Return the (x, y) coordinate for the center point of the cell that contains the specified text.  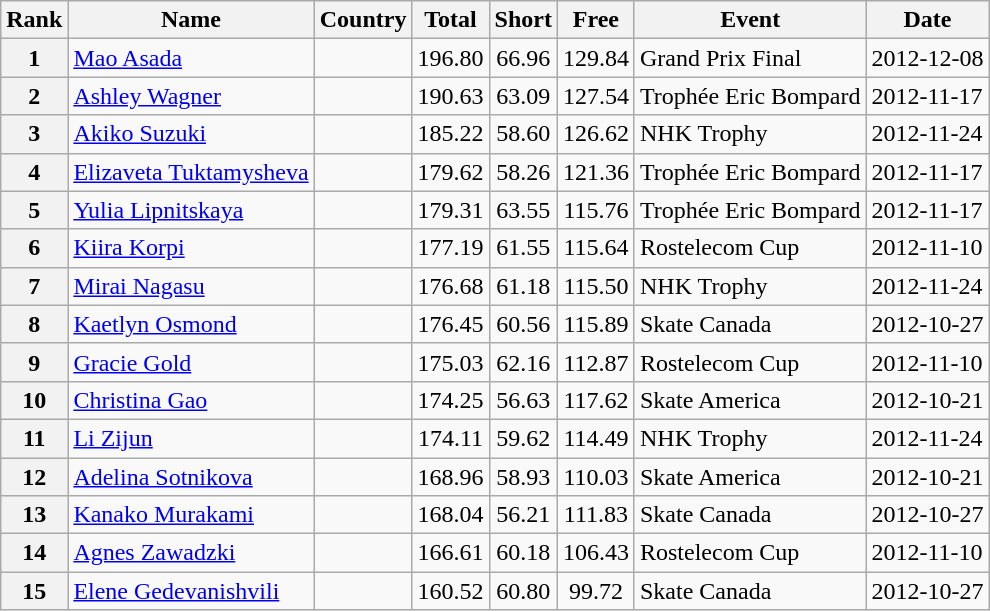
5 (34, 210)
6 (34, 248)
Kiira Korpi (191, 248)
115.76 (596, 210)
111.83 (596, 515)
58.93 (523, 477)
Short (523, 20)
59.62 (523, 438)
Mao Asada (191, 58)
4 (34, 172)
129.84 (596, 58)
Grand Prix Final (750, 58)
126.62 (596, 134)
60.80 (523, 591)
61.18 (523, 286)
Mirai Nagasu (191, 286)
112.87 (596, 362)
160.52 (450, 591)
Date (928, 20)
121.36 (596, 172)
115.89 (596, 324)
110.03 (596, 477)
63.09 (523, 96)
190.63 (450, 96)
179.62 (450, 172)
196.80 (450, 58)
168.96 (450, 477)
7 (34, 286)
Event (750, 20)
61.55 (523, 248)
115.64 (596, 248)
Adelina Sotnikova (191, 477)
Rank (34, 20)
Name (191, 20)
63.55 (523, 210)
185.22 (450, 134)
168.04 (450, 515)
Agnes Zawadzki (191, 553)
115.50 (596, 286)
58.26 (523, 172)
2012-12-08 (928, 58)
117.62 (596, 400)
Elene Gedevanishvili (191, 591)
11 (34, 438)
62.16 (523, 362)
Free (596, 20)
Yulia Lipnitskaya (191, 210)
Kaetlyn Osmond (191, 324)
13 (34, 515)
179.31 (450, 210)
Country (363, 20)
99.72 (596, 591)
127.54 (596, 96)
Total (450, 20)
174.25 (450, 400)
15 (34, 591)
177.19 (450, 248)
12 (34, 477)
175.03 (450, 362)
60.56 (523, 324)
Gracie Gold (191, 362)
60.18 (523, 553)
Li Zijun (191, 438)
1 (34, 58)
56.21 (523, 515)
8 (34, 324)
166.61 (450, 553)
106.43 (596, 553)
174.11 (450, 438)
Ashley Wagner (191, 96)
56.63 (523, 400)
176.68 (450, 286)
Christina Gao (191, 400)
114.49 (596, 438)
14 (34, 553)
3 (34, 134)
9 (34, 362)
58.60 (523, 134)
10 (34, 400)
Elizaveta Tuktamysheva (191, 172)
Kanako Murakami (191, 515)
176.45 (450, 324)
2 (34, 96)
Akiko Suzuki (191, 134)
66.96 (523, 58)
